For the text-containing cell, return its midpoint in (x, y) coordinate format. 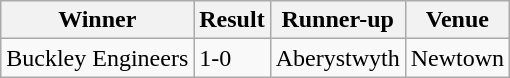
Venue (457, 20)
Winner (98, 20)
Result (232, 20)
Aberystwyth (338, 58)
Newtown (457, 58)
Buckley Engineers (98, 58)
1-0 (232, 58)
Runner-up (338, 20)
